Return the [x, y] coordinate for the center point of the cell that contains the specified text.  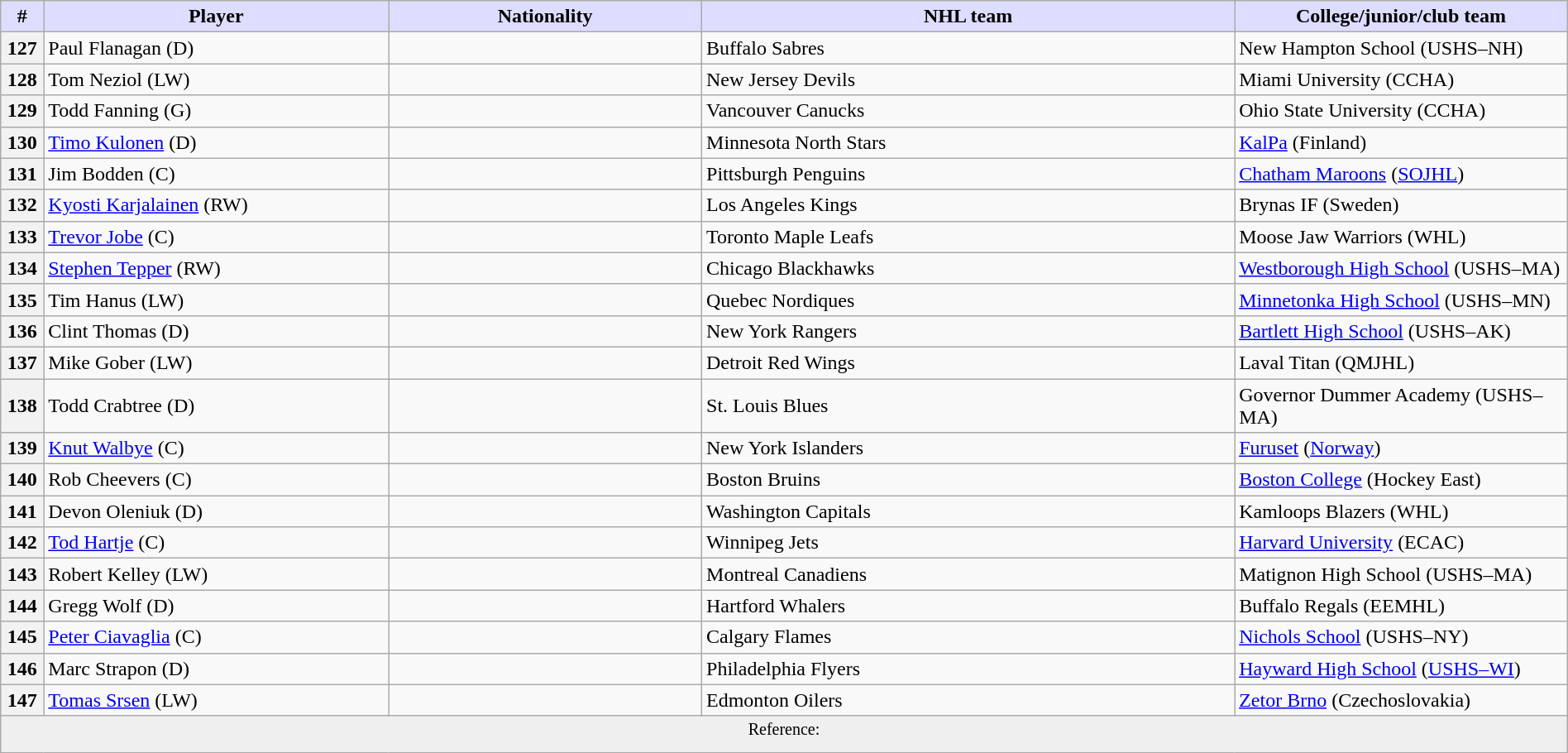
Winnipeg Jets [968, 543]
135 [22, 300]
Miami University (CCHA) [1401, 79]
Westborough High School (USHS–MA) [1401, 268]
Calgary Flames [968, 637]
138 [22, 405]
Gregg Wolf (D) [217, 606]
132 [22, 205]
Rob Cheevers (C) [217, 480]
Edmonton Oilers [968, 700]
Peter Ciavaglia (C) [217, 637]
Zetor Brno (Czechoslovakia) [1401, 700]
New Hampton School (USHS–NH) [1401, 48]
137 [22, 362]
Nationality [546, 17]
142 [22, 543]
Harvard University (ECAC) [1401, 543]
Philadelphia Flyers [968, 669]
Player [217, 17]
Laval Titan (QMJHL) [1401, 362]
Tod Hartje (C) [217, 543]
Knut Walbye (C) [217, 448]
# [22, 17]
Buffalo Regals (EEMHL) [1401, 606]
128 [22, 79]
College/junior/club team [1401, 17]
Los Angeles Kings [968, 205]
Chatham Maroons (SOJHL) [1401, 174]
Kyosti Karjalainen (RW) [217, 205]
134 [22, 268]
St. Louis Blues [968, 405]
Reference: [784, 735]
Hartford Whalers [968, 606]
Montreal Canadiens [968, 574]
Robert Kelley (LW) [217, 574]
Tom Neziol (LW) [217, 79]
Detroit Red Wings [968, 362]
139 [22, 448]
Clint Thomas (D) [217, 331]
Furuset (Norway) [1401, 448]
Brynas IF (Sweden) [1401, 205]
Matignon High School (USHS–MA) [1401, 574]
Tim Hanus (LW) [217, 300]
146 [22, 669]
Chicago Blackhawks [968, 268]
127 [22, 48]
140 [22, 480]
Minnetonka High School (USHS–MN) [1401, 300]
136 [22, 331]
Todd Fanning (G) [217, 111]
Paul Flanagan (D) [217, 48]
Bartlett High School (USHS–AK) [1401, 331]
Washington Capitals [968, 511]
141 [22, 511]
Todd Crabtree (D) [217, 405]
Boston College (Hockey East) [1401, 480]
Governor Dummer Academy (USHS–MA) [1401, 405]
Timo Kulonen (D) [217, 142]
Vancouver Canucks [968, 111]
143 [22, 574]
Devon Oleniuk (D) [217, 511]
NHL team [968, 17]
131 [22, 174]
Toronto Maple Leafs [968, 237]
Tomas Srsen (LW) [217, 700]
KalPa (Finland) [1401, 142]
Ohio State University (CCHA) [1401, 111]
Minnesota North Stars [968, 142]
New York Islanders [968, 448]
New York Rangers [968, 331]
Marc Strapon (D) [217, 669]
144 [22, 606]
Kamloops Blazers (WHL) [1401, 511]
129 [22, 111]
Stephen Tepper (RW) [217, 268]
145 [22, 637]
Nichols School (USHS–NY) [1401, 637]
Boston Bruins [968, 480]
Jim Bodden (C) [217, 174]
Mike Gober (LW) [217, 362]
Buffalo Sabres [968, 48]
130 [22, 142]
Trevor Jobe (C) [217, 237]
Pittsburgh Penguins [968, 174]
New Jersey Devils [968, 79]
Hayward High School (USHS–WI) [1401, 669]
133 [22, 237]
Moose Jaw Warriors (WHL) [1401, 237]
147 [22, 700]
Quebec Nordiques [968, 300]
